Pinpoint the cell where the given text exists, returning its (x, y) midpoint coordinate. 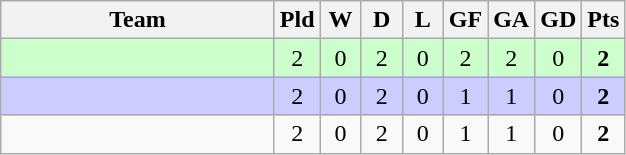
W (340, 20)
L (422, 20)
GA (512, 20)
Pts (604, 20)
Team (138, 20)
D (382, 20)
GF (465, 20)
Pld (297, 20)
GD (558, 20)
